Return the (x, y) coordinate for the center point of the cell that contains the specified text.  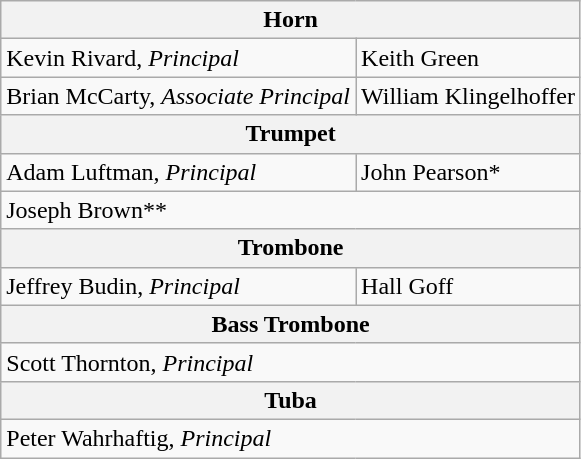
Peter Wahrhaftig, Principal (291, 438)
Scott Thornton, Principal (291, 362)
Hall Goff (468, 286)
John Pearson* (468, 172)
Horn (291, 20)
Brian McCarty, Associate Principal (178, 96)
Kevin Rivard, Principal (178, 58)
Trombone (291, 248)
Jeffrey Budin, Principal (178, 286)
Keith Green (468, 58)
Trumpet (291, 134)
Joseph Brown** (291, 210)
William Klingelhoffer (468, 96)
Adam Luftman, Principal (178, 172)
Tuba (291, 400)
Bass Trombone (291, 324)
